Provide the [X, Y] coordinate of the cell's center where the given text is located.  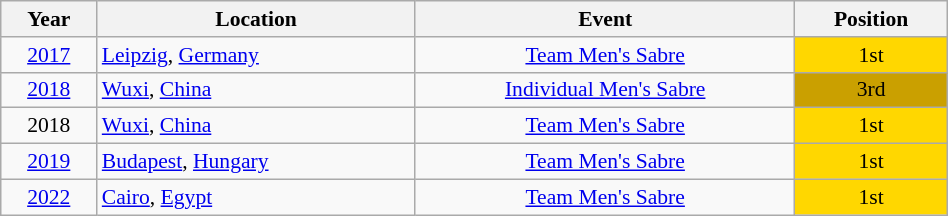
2022 [49, 197]
Position [871, 19]
Budapest, Hungary [256, 162]
Year [49, 19]
2017 [49, 55]
Leipzig, Germany [256, 55]
3rd [871, 90]
Event [605, 19]
Individual Men's Sabre [605, 90]
Cairo, Egypt [256, 197]
Location [256, 19]
2019 [49, 162]
